Provide the (X, Y) coordinate of the cell's center where the given text is located.  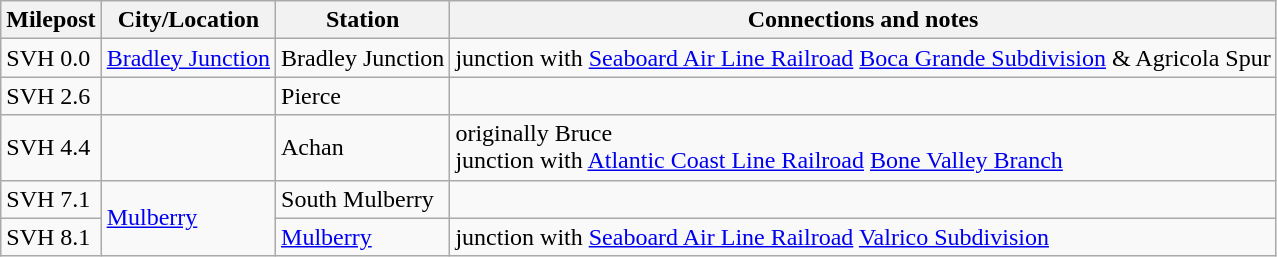
SVH 0.0 (51, 58)
SVH 7.1 (51, 199)
junction with Seaboard Air Line Railroad Valrico Subdivision (863, 237)
South Mulberry (363, 199)
SVH 2.6 (51, 96)
Milepost (51, 20)
Achan (363, 148)
Pierce (363, 96)
Connections and notes (863, 20)
originally Brucejunction with Atlantic Coast Line Railroad Bone Valley Branch (863, 148)
City/Location (188, 20)
SVH 8.1 (51, 237)
SVH 4.4 (51, 148)
junction with Seaboard Air Line Railroad Boca Grande Subdivision & Agricola Spur (863, 58)
Station (363, 20)
